Search for the cell housing the specified text and yield its (x, y) center coordinate. 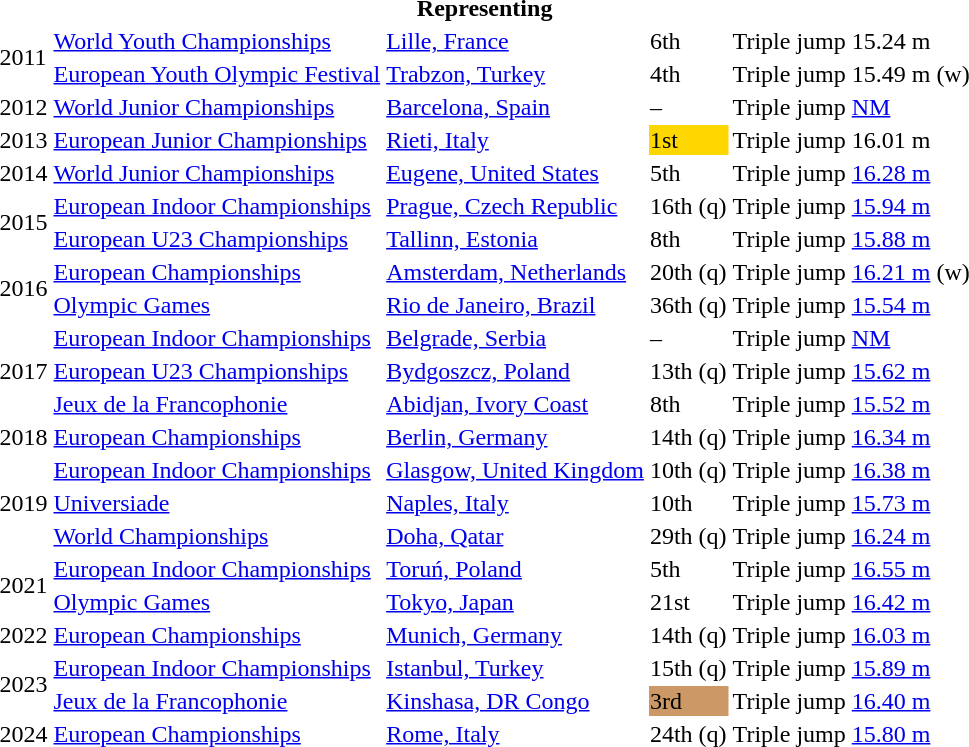
Barcelona, Spain (516, 107)
Doha, Qatar (516, 536)
Toruń, Poland (516, 569)
Bydgoszcz, Poland (516, 371)
Trabzon, Turkey (516, 74)
European Youth Olympic Festival (217, 74)
World Youth Championships (217, 41)
Prague, Czech Republic (516, 206)
Berlin, Germany (516, 437)
3rd (688, 701)
Rio de Janeiro, Brazil (516, 305)
Istanbul, Turkey (516, 668)
Rieti, Italy (516, 140)
Abidjan, Ivory Coast (516, 404)
Lille, France (516, 41)
Glasgow, United Kingdom (516, 470)
36th (q) (688, 305)
Naples, Italy (516, 503)
Tokyo, Japan (516, 602)
World Championships (217, 536)
Munich, Germany (516, 635)
European Junior Championships (217, 140)
4th (688, 74)
21st (688, 602)
Amsterdam, Netherlands (516, 272)
1st (688, 140)
16th (q) (688, 206)
29th (q) (688, 536)
20th (q) (688, 272)
10th (q) (688, 470)
13th (q) (688, 371)
10th (688, 503)
Belgrade, Serbia (516, 338)
Eugene, United States (516, 173)
15th (q) (688, 668)
Tallinn, Estonia (516, 239)
Kinshasa, DR Congo (516, 701)
6th (688, 41)
Universiade (217, 503)
